Pinpoint the cell where the given text exists, returning its (X, Y) midpoint coordinate. 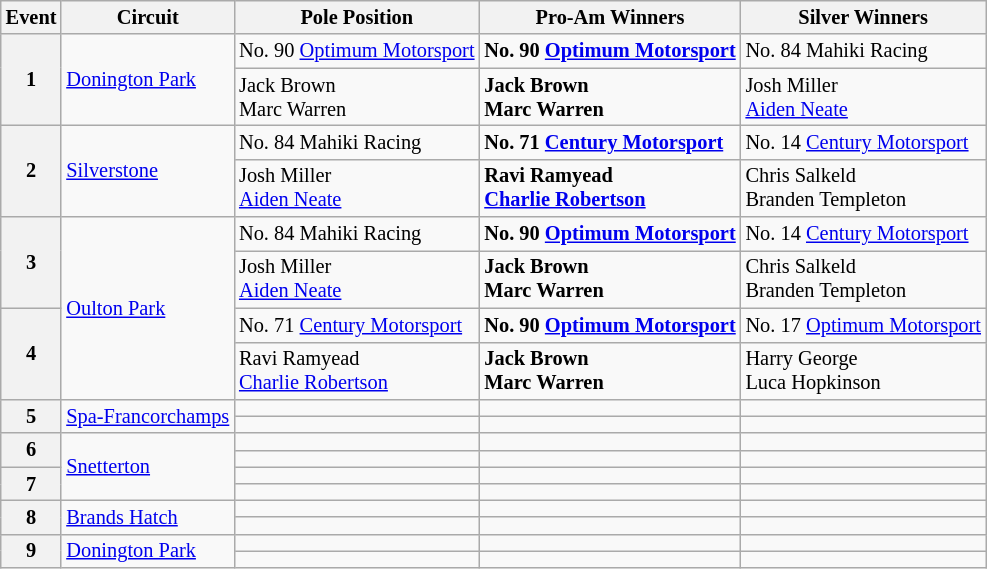
Event (32, 17)
Pole Position (356, 17)
No. 17 Optimum Motorsport (864, 325)
5 (32, 416)
8 (32, 517)
Silverstone (148, 170)
4 (32, 354)
Brands Hatch (148, 517)
7 (32, 484)
Circuit (148, 17)
Silver Winners (864, 17)
Snetterton (148, 466)
6 (32, 450)
9 (32, 551)
Harry George Luca Hopkinson (864, 371)
2 (32, 170)
Spa-Francorchamps (148, 416)
Pro-Am Winners (610, 17)
Oulton Park (148, 308)
1 (32, 80)
3 (32, 262)
